Capture the cell that displays the provided text and extract its [X, Y] central coordinate. 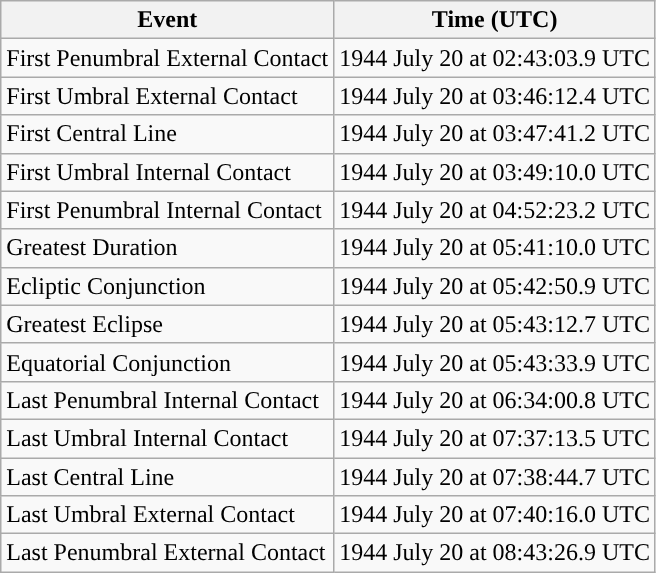
1944 July 20 at 02:43:03.9 UTC [495, 58]
1944 July 20 at 04:52:23.2 UTC [495, 210]
1944 July 20 at 05:42:50.9 UTC [495, 286]
1944 July 20 at 05:41:10.0 UTC [495, 248]
First Umbral External Contact [168, 96]
Equatorial Conjunction [168, 362]
First Umbral Internal Contact [168, 172]
Last Umbral External Contact [168, 515]
First Central Line [168, 134]
1944 July 20 at 07:40:16.0 UTC [495, 515]
Event [168, 20]
1944 July 20 at 07:37:13.5 UTC [495, 438]
1944 July 20 at 03:47:41.2 UTC [495, 134]
1944 July 20 at 05:43:12.7 UTC [495, 324]
1944 July 20 at 07:38:44.7 UTC [495, 477]
1944 July 20 at 03:46:12.4 UTC [495, 96]
Last Umbral Internal Contact [168, 438]
Time (UTC) [495, 20]
Last Penumbral Internal Contact [168, 400]
Greatest Duration [168, 248]
1944 July 20 at 06:34:00.8 UTC [495, 400]
Ecliptic Conjunction [168, 286]
1944 July 20 at 03:49:10.0 UTC [495, 172]
Greatest Eclipse [168, 324]
First Penumbral External Contact [168, 58]
1944 July 20 at 08:43:26.9 UTC [495, 553]
Last Penumbral External Contact [168, 553]
Last Central Line [168, 477]
First Penumbral Internal Contact [168, 210]
1944 July 20 at 05:43:33.9 UTC [495, 362]
